Provide the [X, Y] coordinate of the cell's center where the given text is located.  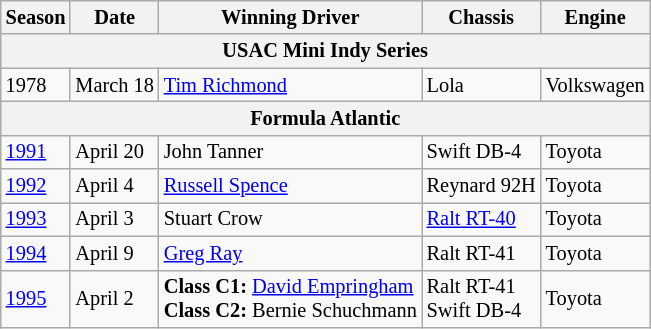
1992 [36, 186]
Swift DB-4 [482, 152]
Ralt RT-41 [482, 253]
Lola [482, 85]
Date [114, 17]
Volkswagen [596, 85]
USAC Mini Indy Series [326, 51]
1995 [36, 299]
Chassis [482, 17]
Class C1: David EmpringhamClass C2: Bernie Schuchmann [290, 299]
Reynard 92H [482, 186]
April 3 [114, 219]
Russell Spence [290, 186]
April 2 [114, 299]
March 18 [114, 85]
April 4 [114, 186]
April 9 [114, 253]
John Tanner [290, 152]
Engine [596, 17]
Tim Richmond [290, 85]
1991 [36, 152]
Season [36, 17]
1993 [36, 219]
April 20 [114, 152]
Stuart Crow [290, 219]
Formula Atlantic [326, 118]
1978 [36, 85]
Winning Driver [290, 17]
Greg Ray [290, 253]
Ralt RT-40 [482, 219]
Ralt RT-41 Swift DB-4 [482, 299]
1994 [36, 253]
